Identify which cell holds the provided text, then report its [X, Y] central coordinate. 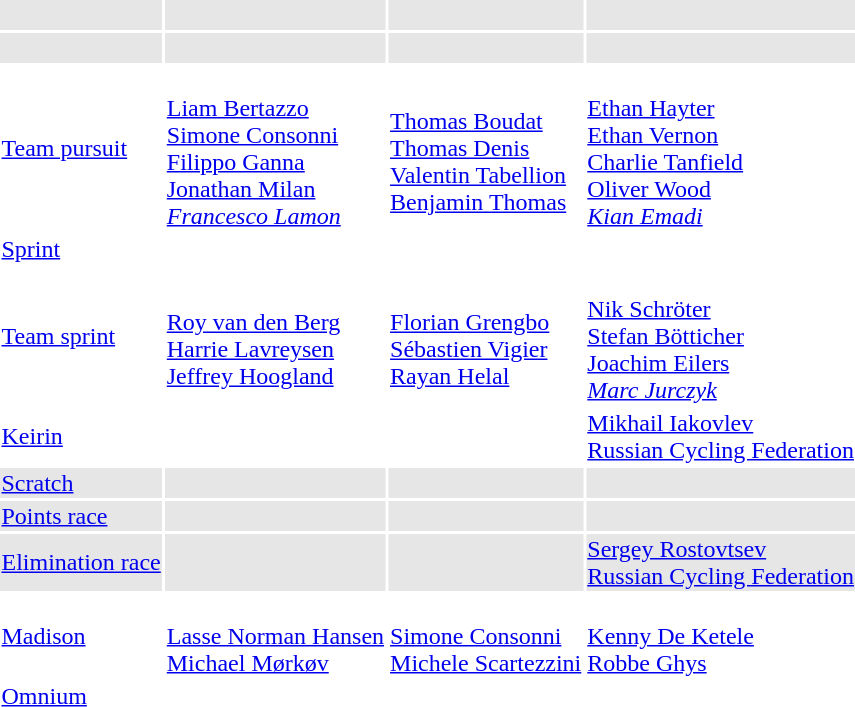
Thomas BoudatThomas DenisValentin TabellionBenjamin Thomas [486, 148]
Scratch [81, 483]
Roy van den BergHarrie LavreysenJeffrey Hoogland [275, 336]
Lasse Norman HansenMichael Mørkøv [275, 636]
Madison [81, 636]
Team pursuit [81, 148]
Liam BertazzoSimone ConsonniFilippo GannaJonathan MilanFrancesco Lamon [275, 148]
Keirin [81, 436]
Points race [81, 516]
Florian GrengboSébastien VigierRayan Helal [486, 336]
Elimination race [81, 562]
Sprint [81, 249]
Team sprint [81, 336]
Simone ConsonniMichele Scartezzini [486, 636]
